Output the (X, Y) coordinate of the center of the cell containing the given text.  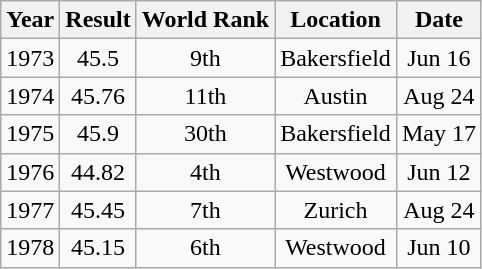
1976 (30, 172)
45.15 (98, 248)
4th (205, 172)
World Rank (205, 20)
1978 (30, 248)
Date (438, 20)
1975 (30, 134)
44.82 (98, 172)
Location (336, 20)
45.76 (98, 96)
Year (30, 20)
1974 (30, 96)
Jun 16 (438, 58)
Jun 12 (438, 172)
45.45 (98, 210)
1973 (30, 58)
9th (205, 58)
1977 (30, 210)
45.5 (98, 58)
Zurich (336, 210)
6th (205, 248)
30th (205, 134)
45.9 (98, 134)
May 17 (438, 134)
Austin (336, 96)
Result (98, 20)
7th (205, 210)
11th (205, 96)
Jun 10 (438, 248)
